Output the [x, y] coordinate of the center of the cell containing the given text.  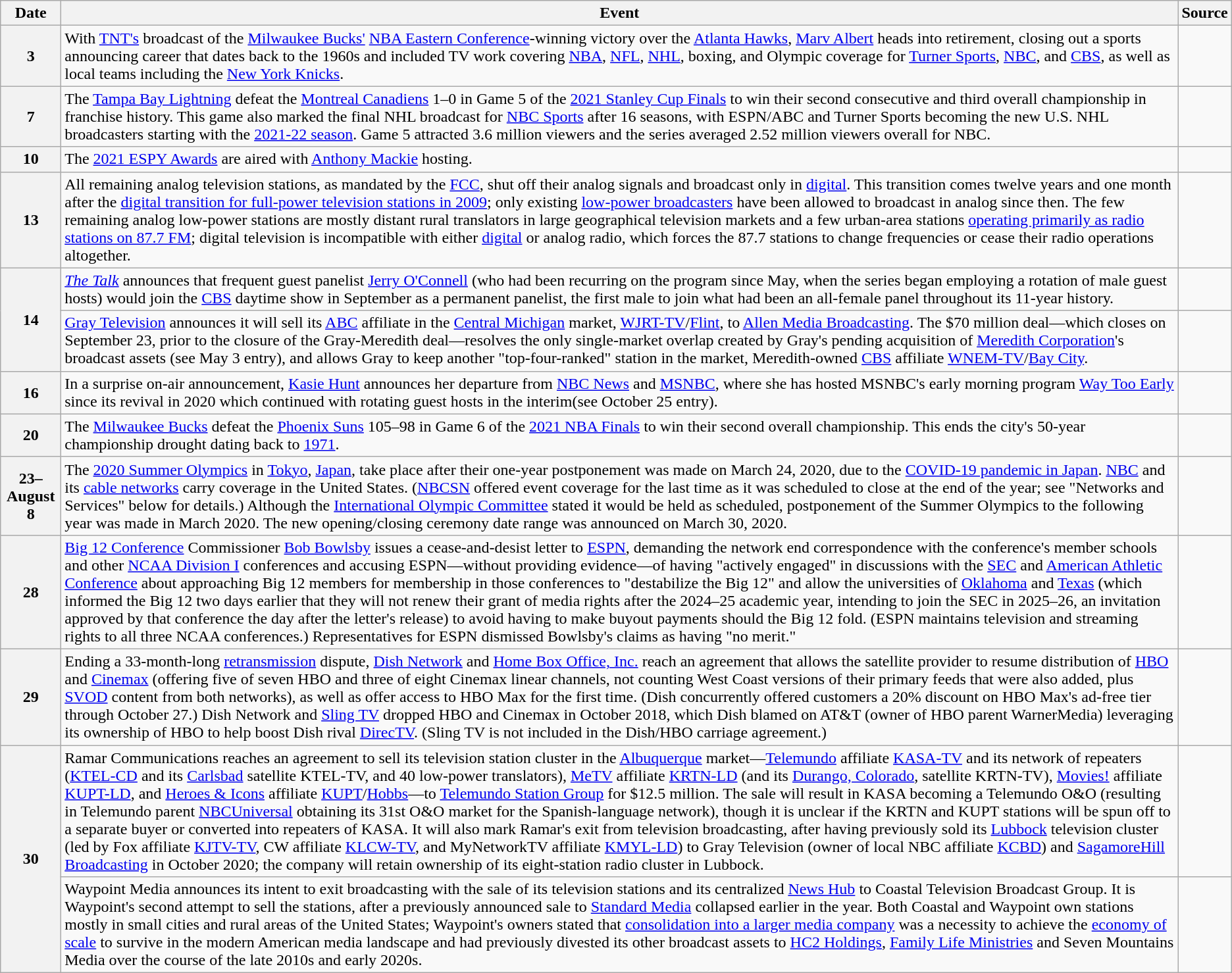
3 [31, 56]
10 [31, 159]
13 [31, 220]
20 [31, 436]
Source [1204, 13]
28 [31, 592]
29 [31, 697]
30 [31, 859]
14 [31, 320]
16 [31, 392]
Event [620, 13]
23–August 8 [31, 496]
The 2021 ESPY Awards are aired with Anthony Mackie hosting. [620, 159]
7 [31, 116]
Date [31, 13]
